For the text-containing cell, return its midpoint in [X, Y] coordinate format. 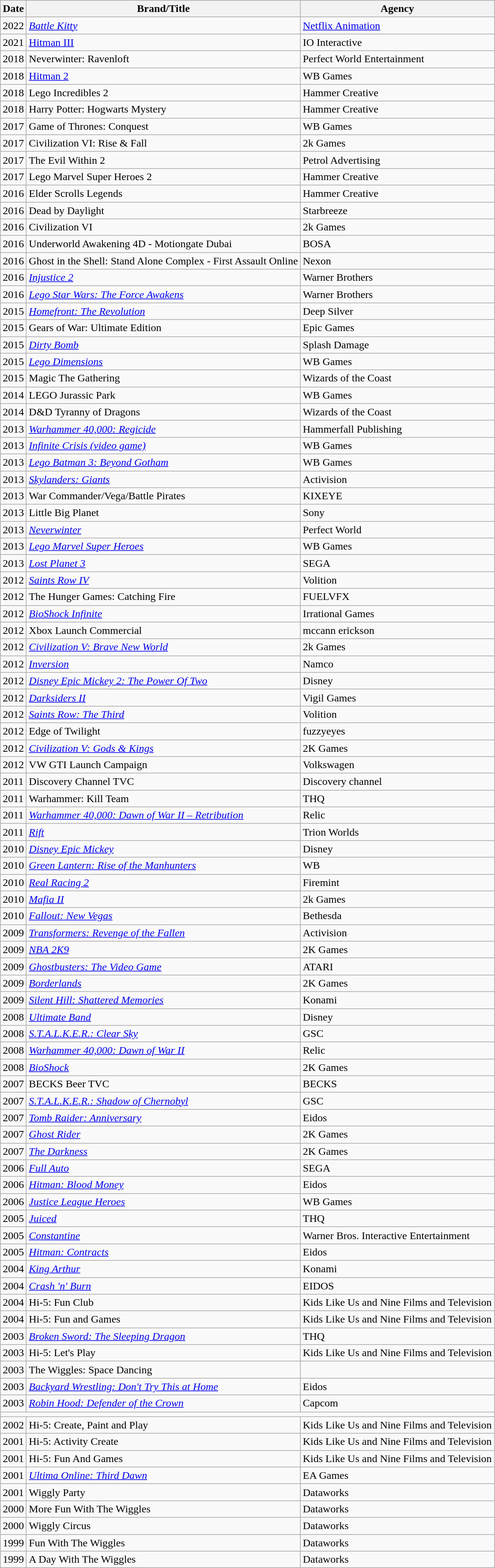
LEGO Jurassic Park [163, 395]
Ghostbusters: The Video Game [163, 966]
Battle Kitty [163, 26]
Warhammer 40,000: Dawn of War II [163, 1051]
Lego Marvel Super Heroes [163, 547]
EA Games [397, 1475]
Gears of War: Ultimate Edition [163, 328]
Warhammer: Kill Team [163, 799]
Hi-5: Let's Play [163, 1353]
Real Racing 2 [163, 882]
War Commander/Vega/Battle Pirates [163, 496]
A Day With The Wiggles [163, 1560]
Hitman: Blood Money [163, 1185]
VW GTI Launch Campaign [163, 765]
Agency [397, 9]
NBA 2K9 [163, 950]
Hitman 2 [163, 76]
More Fun With The Wiggles [163, 1509]
Nexon [397, 261]
Silent Hill: Shattered Memories [163, 1000]
Green Lantern: Rise of the Manhunters [163, 866]
Harry Potter: Hogwarts Mystery [163, 109]
Lost Planet 3 [163, 563]
IO Interactive [397, 42]
Hitman III [163, 42]
2022 [13, 26]
Ghost in the Shell: Stand Alone Complex - First Assault Online [163, 261]
The Wiggles: Space Dancing [163, 1370]
Firemint [397, 882]
Fallout: New Vegas [163, 916]
FUELVFX [397, 597]
Tomb Raider: Anniversary [163, 1118]
Namco [397, 664]
Backyard Wrestling: Don't Try This at Home [163, 1387]
Capcom [397, 1403]
Ultimate Band [163, 1017]
Starbreeze [397, 211]
Hi-5: Fun Club [163, 1303]
Juiced [163, 1218]
BioShock Infinite [163, 614]
Ghost Rider [163, 1135]
ATARI [397, 966]
Magic The Gathering [163, 378]
Lego Incredibles 2 [163, 93]
King Arthur [163, 1269]
S.T.A.L.K.E.R.: Clear Sky [163, 1034]
Crash 'n' Burn [163, 1286]
KIXEYE [397, 496]
Borderlands [163, 983]
Homefront: The Revolution [163, 311]
S.T.A.L.K.E.R.: Shadow of Chernobyl [163, 1101]
Hi-5: Fun and Games [163, 1319]
Civilization V: Gods & Kings [163, 748]
Broken Sword: The Sleeping Dragon [163, 1336]
Infinite Crisis (video game) [163, 445]
Fun With The Wiggles [163, 1543]
Petrol Advertising [397, 160]
Dead by Daylight [163, 211]
Civilization VI [163, 227]
Vigil Games [397, 697]
Wiggly Party [163, 1492]
Warhammer 40,000: Regicide [163, 429]
Dirty Bomb [163, 345]
BECKS Beer TVC [163, 1084]
BioShock [163, 1067]
Volkswagen [397, 765]
Epic Games [397, 328]
Date [13, 9]
Warner Bros. Interactive Entertainment [397, 1235]
fuzzyeyes [397, 731]
Neverwinter: Ravenloft [163, 59]
Trion Worlds [397, 832]
EIDOS [397, 1286]
Darksiders II [163, 697]
Robin Hood: Defender of the Crown [163, 1403]
Inversion [163, 664]
Brand/Title [163, 9]
Irrational Games [397, 614]
Edge of Twilight [163, 731]
Constantine [163, 1235]
The Darkness [163, 1151]
Civilization V: Brave New World [163, 647]
Perfect World [397, 530]
Disney Epic Mickey [163, 849]
The Hunger Games: Catching Fire [163, 597]
Mafia II [163, 899]
Elder Scrolls Legends [163, 193]
Xbox Launch Commercial [163, 630]
Netflix Animation [397, 26]
Justice League Heroes [163, 1202]
Warhammer 40,000: Dawn of War II – Retribution [163, 815]
Little Big Planet [163, 513]
Lego Star Wars: The Force Awakens [163, 294]
Lego Dimensions [163, 362]
Skylanders: Giants [163, 479]
Perfect World Entertainment [397, 59]
WB [397, 866]
Injustice 2 [163, 278]
2021 [13, 42]
Underworld Awakening 4D - Motiongate Dubai [163, 244]
Hitman: Contracts [163, 1252]
Bethesda [397, 916]
2002 [13, 1425]
D&D Tyranny of Dragons [163, 412]
Saints Row: The Third [163, 714]
Hammerfall Publishing [397, 429]
mccann erickson [397, 630]
Hi-5: Create, Paint and Play [163, 1425]
Civilization VI: Rise & Fall [163, 143]
Saints Row IV [163, 580]
Splash Damage [397, 345]
Discovery Channel TVC [163, 782]
Sony [397, 513]
Hi-5: Fun And Games [163, 1459]
BECKS [397, 1084]
Lego Batman 3: Beyond Gotham [163, 462]
Transformers: Revenge of the Fallen [163, 933]
Hi-5: Activity Create [163, 1442]
Wiggly Circus [163, 1526]
Neverwinter [163, 530]
Discovery channel [397, 782]
Rift [163, 832]
Full Auto [163, 1168]
Game of Thrones: Conquest [163, 126]
The Evil Within 2 [163, 160]
Lego Marvel Super Heroes 2 [163, 177]
Ultima Online: Third Dawn [163, 1475]
Disney Epic Mickey 2: The Power Of Two [163, 681]
BOSA [397, 244]
Deep Silver [397, 311]
